Output the [X, Y] coordinate of the center of the cell containing the given text.  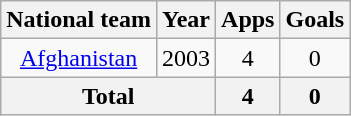
Goals [315, 20]
Total [108, 96]
National team [79, 20]
Afghanistan [79, 58]
Apps [248, 20]
Year [186, 20]
2003 [186, 58]
